Identify which cell holds the provided text, then report its [X, Y] central coordinate. 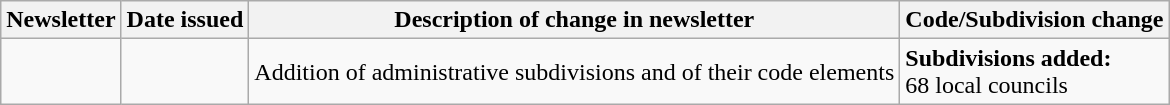
Subdivisions added: 68 local councils [1034, 72]
Addition of administrative subdivisions and of their code elements [574, 72]
Code/Subdivision change [1034, 20]
Newsletter [61, 20]
Description of change in newsletter [574, 20]
Date issued [185, 20]
